Determine the [x, y] coordinate at the center of the cell enclosing the given text.  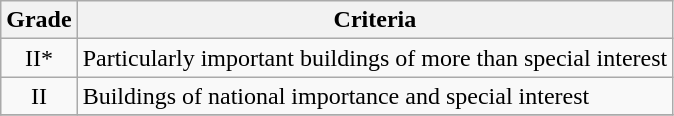
II* [39, 58]
Buildings of national importance and special interest [375, 96]
II [39, 96]
Criteria [375, 20]
Grade [39, 20]
Particularly important buildings of more than special interest [375, 58]
